Identify which cell holds the provided text, then report its [X, Y] central coordinate. 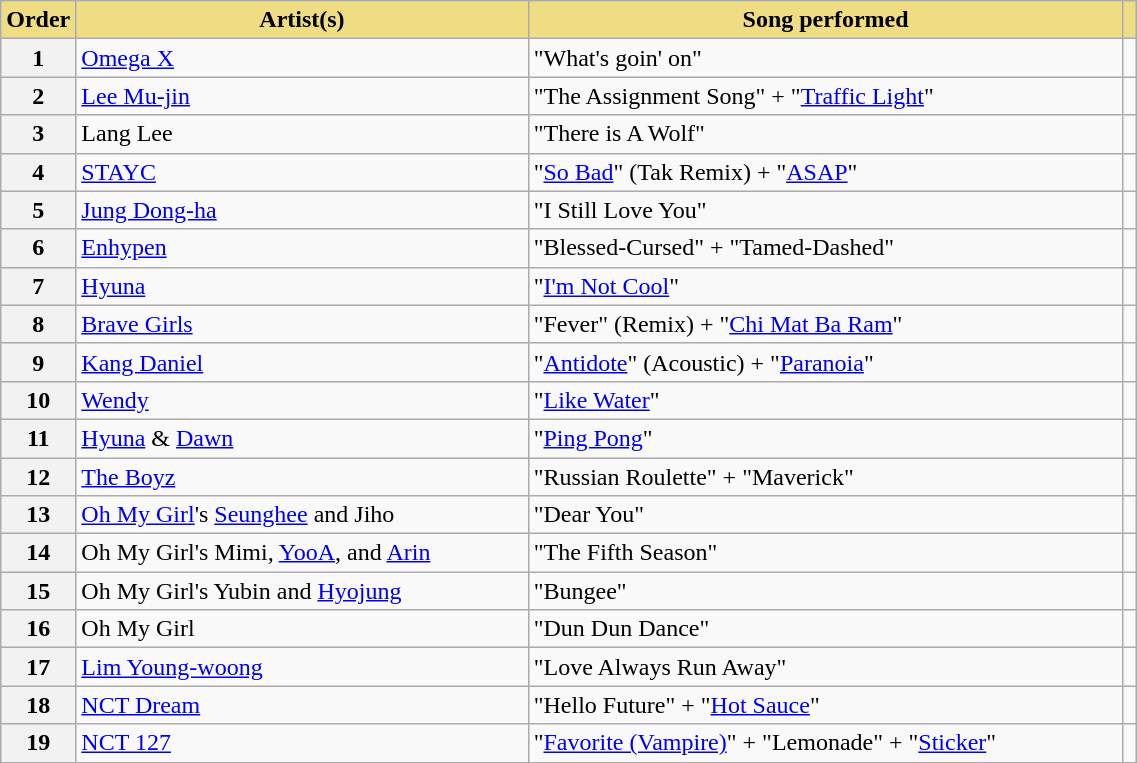
"Like Water" [826, 400]
"Love Always Run Away" [826, 667]
Hyuna [302, 286]
19 [38, 743]
16 [38, 629]
Lee Mu-jin [302, 96]
10 [38, 400]
"So Bad" (Tak Remix) + "ASAP" [826, 172]
"Antidote" (Acoustic) + "Paranoia" [826, 362]
8 [38, 324]
Wendy [302, 400]
Hyuna & Dawn [302, 438]
Oh My Girl's Mimi, YooA, and Arin [302, 553]
Oh My Girl's Seunghee and Jiho [302, 515]
5 [38, 210]
NCT Dream [302, 705]
17 [38, 667]
"Dear You" [826, 515]
"Russian Roulette" + "Maverick" [826, 477]
The Boyz [302, 477]
6 [38, 248]
Lim Young-woong [302, 667]
2 [38, 96]
9 [38, 362]
"Fever" (Remix) + "Chi Mat Ba Ram" [826, 324]
NCT 127 [302, 743]
Kang Daniel [302, 362]
"I Still Love You" [826, 210]
"What's goin' on" [826, 58]
Lang Lee [302, 134]
"Ping Pong" [826, 438]
Artist(s) [302, 20]
Order [38, 20]
7 [38, 286]
3 [38, 134]
18 [38, 705]
"Dun Dun Dance" [826, 629]
Omega X [302, 58]
"Favorite (Vampire)" + "Lemonade" + "Sticker" [826, 743]
14 [38, 553]
"Blessed-Cursed" + "Tamed-Dashed" [826, 248]
Oh My Girl [302, 629]
Brave Girls [302, 324]
Jung Dong-ha [302, 210]
11 [38, 438]
"Bungee" [826, 591]
"The Assignment Song" + "Traffic Light" [826, 96]
"There is A Wolf" [826, 134]
"The Fifth Season" [826, 553]
"Hello Future" + "Hot Sauce" [826, 705]
"I'm Not Cool" [826, 286]
STAYC [302, 172]
15 [38, 591]
13 [38, 515]
1 [38, 58]
Oh My Girl's Yubin and Hyojung [302, 591]
4 [38, 172]
Song performed [826, 20]
Enhypen [302, 248]
12 [38, 477]
